Provide the [x, y] coordinate of the cell's center where the given text is located.  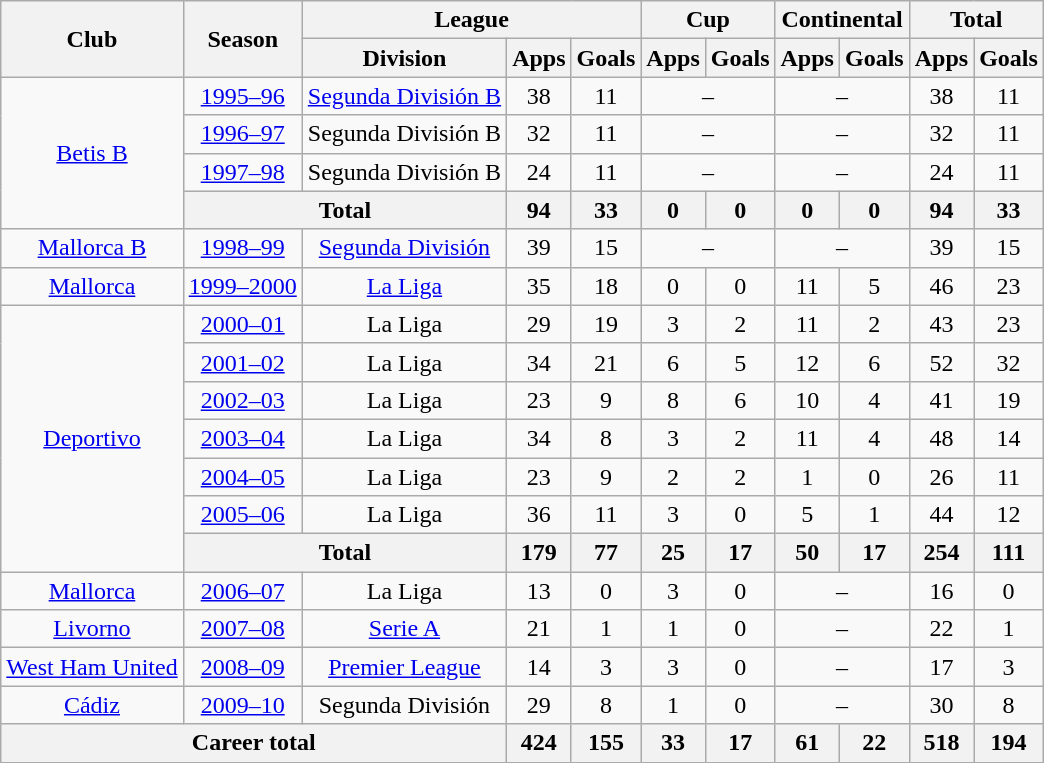
44 [941, 515]
2009–10 [242, 705]
Division [404, 58]
Continental [842, 20]
50 [807, 553]
111 [1009, 553]
36 [539, 515]
48 [941, 438]
Betis B [92, 153]
1995–96 [242, 96]
18 [606, 286]
Premier League [404, 667]
Livorno [92, 629]
League [472, 20]
Cádiz [92, 705]
1997–98 [242, 172]
518 [941, 743]
41 [941, 400]
194 [1009, 743]
Season [242, 39]
35 [539, 286]
1996–97 [242, 134]
2002–03 [242, 400]
2004–05 [242, 477]
77 [606, 553]
Career total [254, 743]
30 [941, 705]
2005–06 [242, 515]
179 [539, 553]
43 [941, 324]
155 [606, 743]
1999–2000 [242, 286]
West Ham United [92, 667]
46 [941, 286]
2001–02 [242, 362]
Serie A [404, 629]
26 [941, 477]
10 [807, 400]
2003–04 [242, 438]
1998–99 [242, 248]
61 [807, 743]
424 [539, 743]
Club [92, 39]
16 [941, 591]
Mallorca B [92, 248]
25 [673, 553]
Cup [708, 20]
2006–07 [242, 591]
52 [941, 362]
2007–08 [242, 629]
Deportivo [92, 438]
2008–09 [242, 667]
13 [539, 591]
2000–01 [242, 324]
254 [941, 553]
